Return the (X, Y) coordinate for the center point of the cell that contains the specified text.  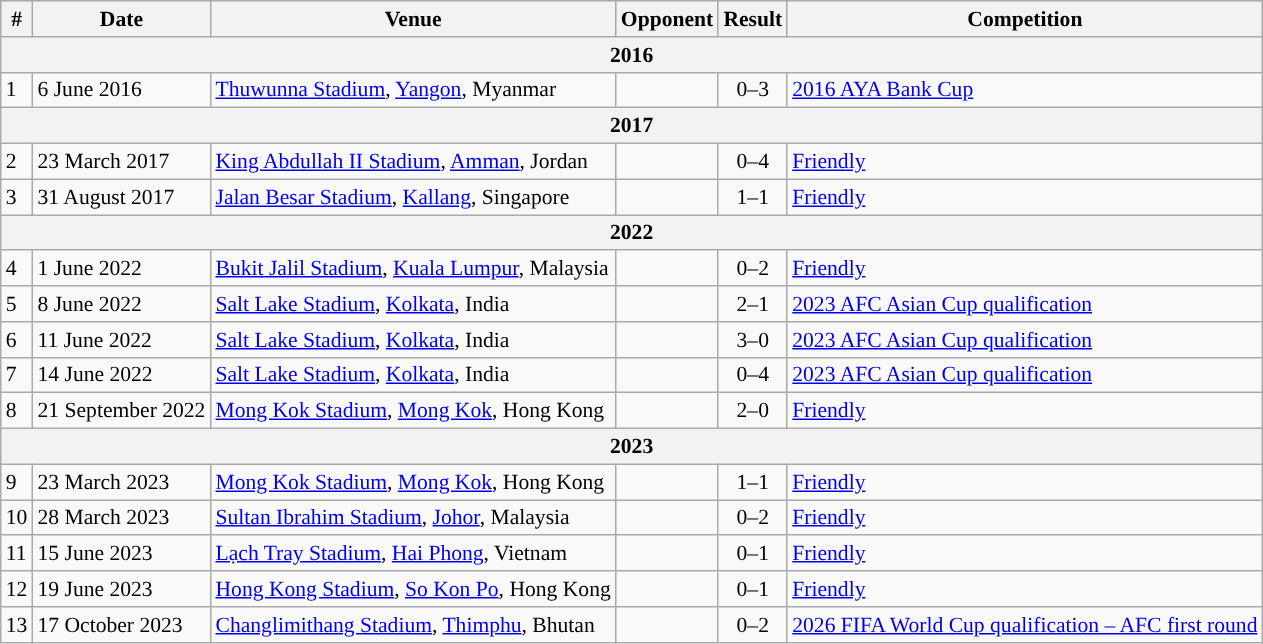
21 September 2022 (121, 411)
23 March 2017 (121, 162)
Date (121, 19)
# (17, 19)
2–1 (752, 304)
2023 (632, 447)
1 June 2022 (121, 269)
6 (17, 340)
8 June 2022 (121, 304)
6 June 2016 (121, 90)
2 (17, 162)
Venue (412, 19)
King Abdullah II Stadium, Amman, Jordan (412, 162)
Thuwunna Stadium, Yangon, Myanmar (412, 90)
11 June 2022 (121, 340)
Bukit Jalil Stadium, Kuala Lumpur, Malaysia (412, 269)
19 June 2023 (121, 589)
10 (17, 518)
2017 (632, 126)
Competition (1024, 19)
Result (752, 19)
15 June 2023 (121, 554)
Jalan Besar Stadium, Kallang, Singapore (412, 197)
0–3 (752, 90)
2–0 (752, 411)
3–0 (752, 340)
5 (17, 304)
Changlimithang Stadium, Thimphu, Bhutan (412, 625)
8 (17, 411)
2022 (632, 233)
2026 FIFA World Cup qualification – AFC first round (1024, 625)
2016 AYA Bank Cup (1024, 90)
9 (17, 482)
14 June 2022 (121, 375)
28 March 2023 (121, 518)
2016 (632, 55)
31 August 2017 (121, 197)
Lạch Tray Stadium, Hai Phong, Vietnam (412, 554)
13 (17, 625)
11 (17, 554)
Hong Kong Stadium, So Kon Po, Hong Kong (412, 589)
7 (17, 375)
17 October 2023 (121, 625)
1 (17, 90)
Opponent (668, 19)
3 (17, 197)
4 (17, 269)
Sultan Ibrahim Stadium, Johor, Malaysia (412, 518)
23 March 2023 (121, 482)
12 (17, 589)
